Detect which cell encompasses the target text, then output its (x, y) center coordinate. 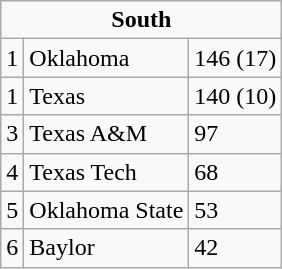
4 (12, 172)
97 (236, 134)
Oklahoma State (106, 210)
Texas Tech (106, 172)
Texas A&M (106, 134)
53 (236, 210)
Oklahoma (106, 58)
42 (236, 248)
3 (12, 134)
Texas (106, 96)
5 (12, 210)
South (142, 20)
146 (17) (236, 58)
Baylor (106, 248)
140 (10) (236, 96)
6 (12, 248)
68 (236, 172)
